Identify which cell holds the provided text, then report its [x, y] central coordinate. 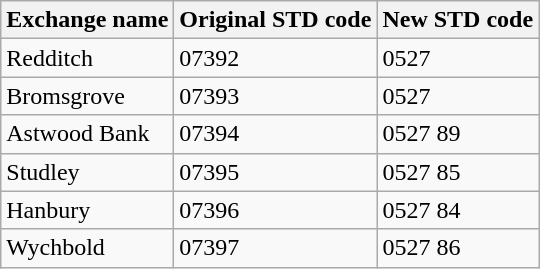
07396 [276, 210]
0527 84 [458, 210]
07392 [276, 58]
Wychbold [88, 248]
0527 85 [458, 172]
Redditch [88, 58]
Exchange name [88, 20]
Original STD code [276, 20]
Studley [88, 172]
0527 86 [458, 248]
Astwood Bank [88, 134]
Bromsgrove [88, 96]
07393 [276, 96]
Hanbury [88, 210]
New STD code [458, 20]
07397 [276, 248]
07395 [276, 172]
0527 89 [458, 134]
07394 [276, 134]
